Pinpoint the cell where the given text exists, returning its [x, y] midpoint coordinate. 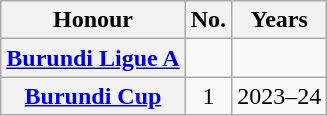
Honour [93, 20]
Years [280, 20]
Burundi Ligue A [93, 58]
No. [208, 20]
2023–24 [280, 96]
Burundi Cup [93, 96]
1 [208, 96]
